Output the (X, Y) coordinate of the center of the cell containing the given text.  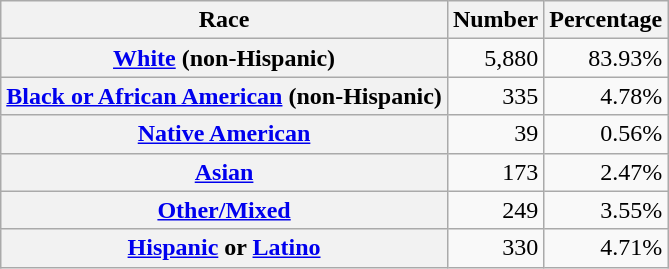
Hispanic or Latino (224, 248)
Asian (224, 172)
4.71% (606, 248)
Other/Mixed (224, 210)
4.78% (606, 96)
Black or African American (non-Hispanic) (224, 96)
3.55% (606, 210)
173 (495, 172)
Number (495, 20)
2.47% (606, 172)
Race (224, 20)
Native American (224, 134)
335 (495, 96)
White (non-Hispanic) (224, 58)
330 (495, 248)
5,880 (495, 58)
0.56% (606, 134)
83.93% (606, 58)
249 (495, 210)
Percentage (606, 20)
39 (495, 134)
